Search for the cell housing the specified text and yield its [X, Y] center coordinate. 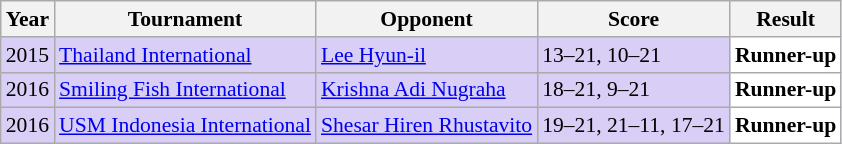
Krishna Adi Nugraha [426, 90]
Tournament [185, 19]
18–21, 9–21 [634, 90]
USM Indonesia International [185, 126]
13–21, 10–21 [634, 55]
2015 [28, 55]
Year [28, 19]
Shesar Hiren Rhustavito [426, 126]
Thailand International [185, 55]
19–21, 21–11, 17–21 [634, 126]
Lee Hyun-il [426, 55]
Result [786, 19]
Opponent [426, 19]
Smiling Fish International [185, 90]
Score [634, 19]
